Locate the cell with the specified text and output its (x, y) center coordinate. 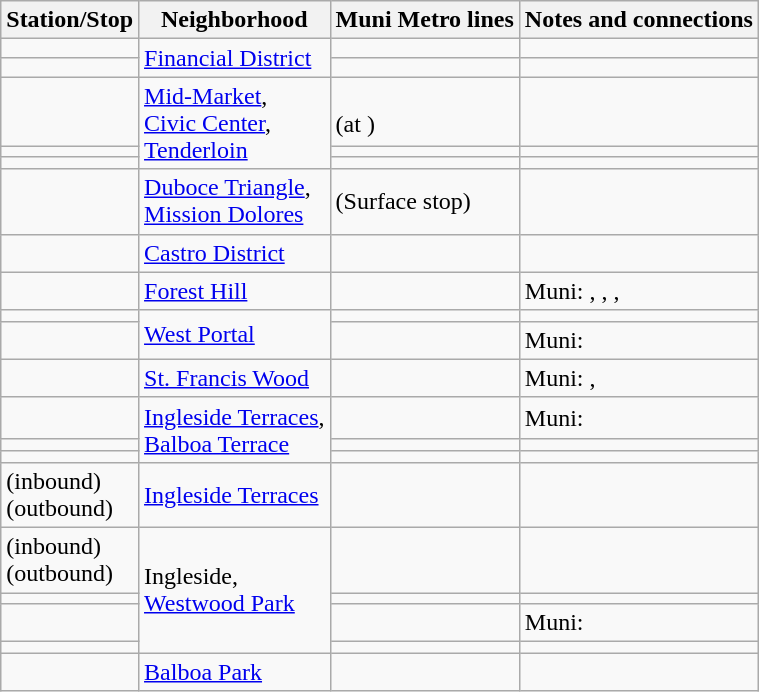
Ingleside Terraces,Balboa Terrace (235, 430)
Mid-Market,Civic Center,Tenderloin (235, 123)
(Surface stop) (424, 202)
Castro District (235, 253)
Muni: , , , (638, 291)
Notes and connections (638, 20)
Station/Stop (70, 20)
Ingleside,Westwood Park (235, 590)
(at ) (424, 112)
Muni Metro lines (424, 20)
St. Francis Wood (235, 378)
Forest Hill (235, 291)
Muni: , (638, 378)
Neighborhood (235, 20)
Financial District (235, 58)
West Portal (235, 334)
Balboa Park (235, 672)
Ingleside Terraces (235, 494)
Duboce Triangle,Mission Dolores (235, 202)
